Determine the [x, y] coordinate at the center of the cell enclosing the given text.  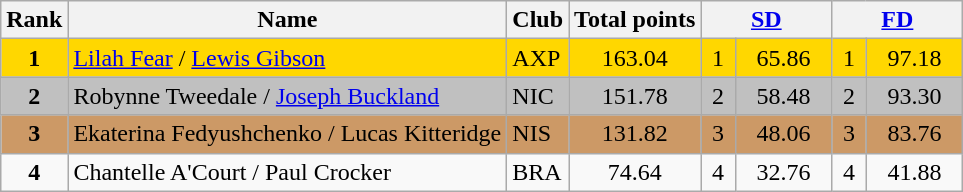
Robynne Tweedale / Joseph Buckland [288, 96]
Club [538, 20]
Ekaterina Fedyushchenko / Lucas Kitteridge [288, 134]
32.76 [784, 172]
Rank [34, 20]
AXP [538, 58]
SD [766, 20]
93.30 [914, 96]
41.88 [914, 172]
74.64 [635, 172]
97.18 [914, 58]
131.82 [635, 134]
Lilah Fear / Lewis Gibson [288, 58]
65.86 [784, 58]
BRA [538, 172]
48.06 [784, 134]
NIC [538, 96]
Total points [635, 20]
58.48 [784, 96]
83.76 [914, 134]
151.78 [635, 96]
FD [898, 20]
163.04 [635, 58]
Chantelle A'Court / Paul Crocker [288, 172]
Name [288, 20]
NIS [538, 134]
